Pinpoint the cell where the given text exists, returning its [x, y] midpoint coordinate. 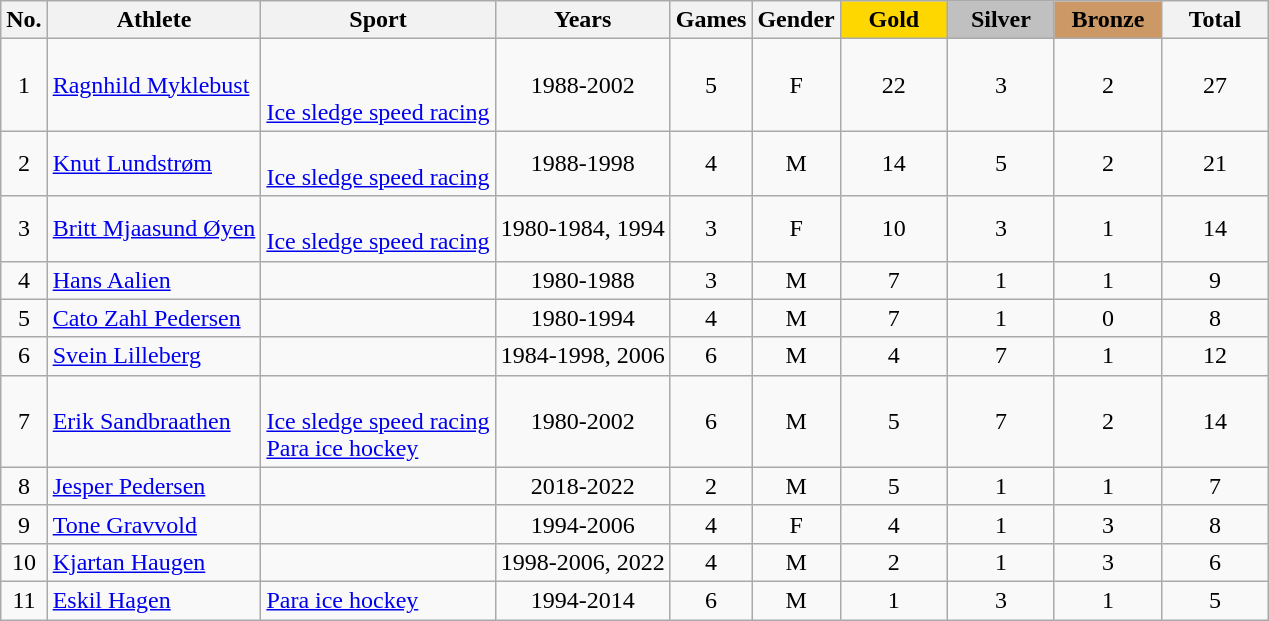
Total [1214, 20]
Tone Gravvold [154, 524]
21 [1214, 164]
22 [894, 85]
Silver [1000, 20]
Bronze [1108, 20]
Jesper Pedersen [154, 486]
11 [24, 600]
Ice sledge speed racingPara ice hockey [378, 421]
1980-2002 [582, 421]
1980-1984, 1994 [582, 228]
Para ice hockey [378, 600]
Cato Zahl Pedersen [154, 318]
1980-1994 [582, 318]
Svein Lilleberg [154, 356]
1984-1998, 2006 [582, 356]
0 [1108, 318]
2018-2022 [582, 486]
Eskil Hagen [154, 600]
1988-2002 [582, 85]
1980-1988 [582, 280]
Years [582, 20]
Britt Mjaasund Øyen [154, 228]
1994-2014 [582, 600]
1994-2006 [582, 524]
Erik Sandbraathen [154, 421]
Ragnhild Myklebust [154, 85]
Games [711, 20]
Gold [894, 20]
Kjartan Haugen [154, 562]
12 [1214, 356]
No. [24, 20]
1988-1998 [582, 164]
Sport [378, 20]
27 [1214, 85]
Gender [796, 20]
Hans Aalien [154, 280]
Athlete [154, 20]
Knut Lundstrøm [154, 164]
1998-2006, 2022 [582, 562]
